Provide the [x, y] coordinate of the cell's center where the given text is located.  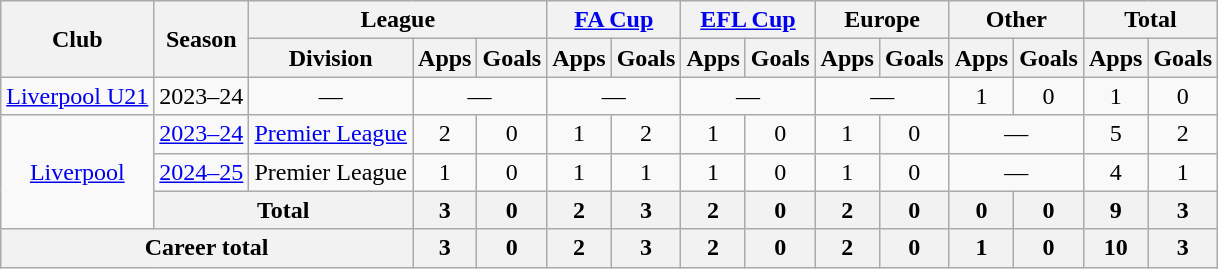
10 [1115, 248]
Liverpool U21 [78, 96]
Liverpool [78, 172]
Europe [882, 20]
9 [1115, 210]
5 [1115, 134]
League [398, 20]
FA Cup [614, 20]
Club [78, 39]
Career total [207, 248]
4 [1115, 172]
Division [331, 58]
Season [202, 39]
2024–25 [202, 172]
EFL Cup [748, 20]
Other [1016, 20]
